Extract the [X, Y] coordinate from the center of the cell holding the provided text.  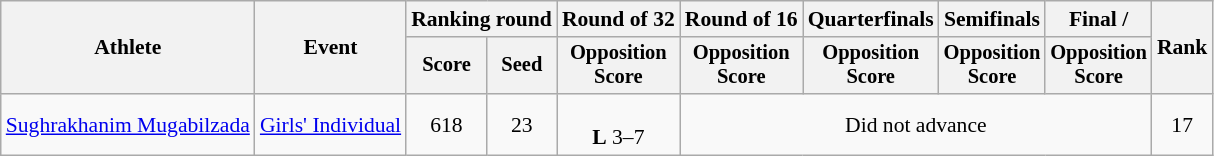
Did not advance [916, 124]
Sughrakhanim Mugabilzada [128, 124]
Event [330, 48]
Athlete [128, 48]
Round of 32 [618, 19]
Ranking round [482, 19]
L 3–7 [618, 124]
Quarterfinals [871, 19]
17 [1182, 124]
618 [446, 124]
Girls' Individual [330, 124]
Rank [1182, 48]
Final / [1098, 19]
Seed [522, 66]
Round of 16 [742, 19]
Semifinals [992, 19]
23 [522, 124]
Score [446, 66]
